Search for the cell housing the specified text and yield its (x, y) center coordinate. 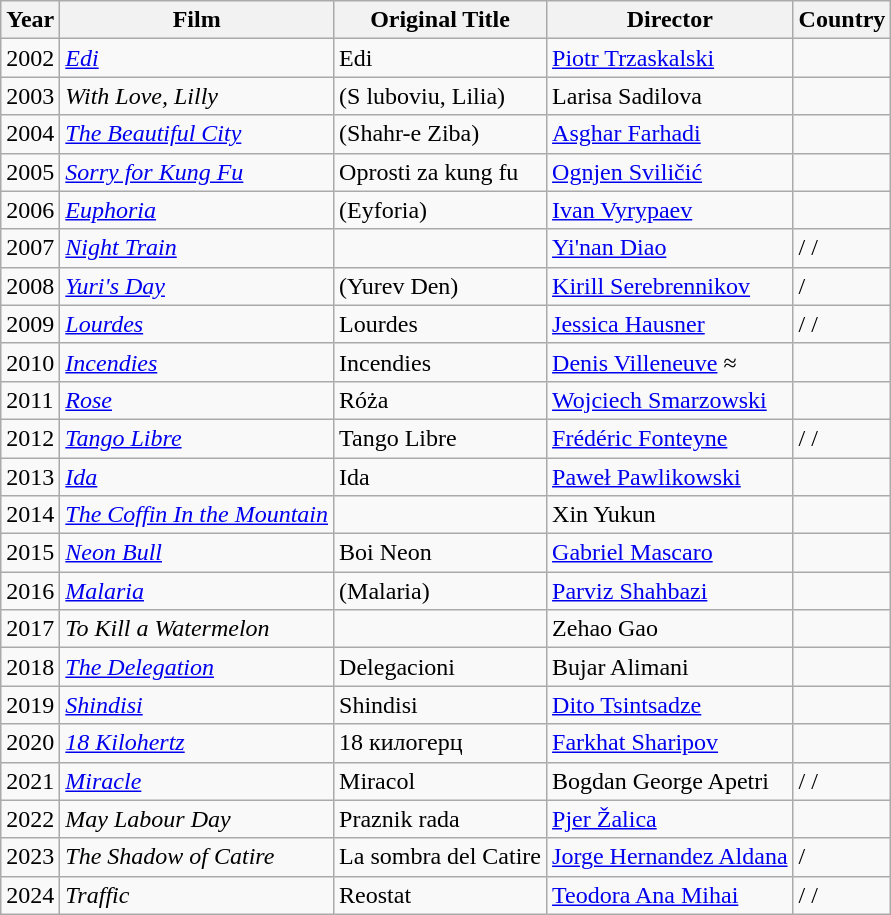
Film (197, 20)
Denis Villeneuve ≈ (670, 362)
May Labour Day (197, 819)
2004 (30, 134)
2012 (30, 438)
Farkhat Sharipov (670, 743)
Piotr Trzaskalski (670, 58)
Boi Neon (440, 553)
Neon Bull (197, 553)
18 килогерц (440, 743)
Oprosti za kung fu (440, 172)
Kirill Serebrennikov (670, 286)
(Shahr-e Ziba) (440, 134)
Ognjen Sviličić (670, 172)
Parviz Shahbazi (670, 591)
Gabriel Mascaro (670, 553)
2011 (30, 400)
2003 (30, 96)
2021 (30, 781)
18 Kilohertz (197, 743)
Bogdan George Apetri (670, 781)
Traffic (197, 895)
Director (670, 20)
2020 (30, 743)
With Love, Lilly (197, 96)
2014 (30, 515)
Miracle (197, 781)
2018 (30, 667)
Dito Tsintsadze (670, 705)
(Yurev Den) (440, 286)
2005 (30, 172)
The Coffin In the Mountain (197, 515)
Malaria (197, 591)
Year (30, 20)
Euphoria (197, 210)
Zehao Gao (670, 629)
To Kill a Watermelon (197, 629)
2010 (30, 362)
Jessica Hausner (670, 324)
Country (842, 20)
Bujar Alimani (670, 667)
Wojciech Smarzowski (670, 400)
Paweł Pawlikowski (670, 477)
Night Train (197, 248)
Asghar Farhadi (670, 134)
2017 (30, 629)
Frédéric Fonteyne (670, 438)
(Eyforia) (440, 210)
La sombra del Catire (440, 857)
2002 (30, 58)
Reostat (440, 895)
2009 (30, 324)
Rose (197, 400)
Jorge Hernandez Aldana (670, 857)
Xin Yukun (670, 515)
The Beautiful City (197, 134)
The Delegation (197, 667)
2016 (30, 591)
Róża (440, 400)
2006 (30, 210)
2013 (30, 477)
The Shadow of Catire (197, 857)
(Malaria) (440, 591)
Sorry for Kung Fu (197, 172)
2008 (30, 286)
Larisa Sadilova (670, 96)
2023 (30, 857)
2007 (30, 248)
Yi'nan Diao (670, 248)
(S luboviu, Lilia) (440, 96)
Delegacioni (440, 667)
Praznik rada (440, 819)
Original Title (440, 20)
Yuri's Day (197, 286)
2019 (30, 705)
Ivan Vyrypaev (670, 210)
2024 (30, 895)
2022 (30, 819)
Teodora Ana Mihai (670, 895)
Miracol (440, 781)
Pjer Žalica (670, 819)
2015 (30, 553)
